Locate the cell with the specified text and output its (X, Y) center coordinate. 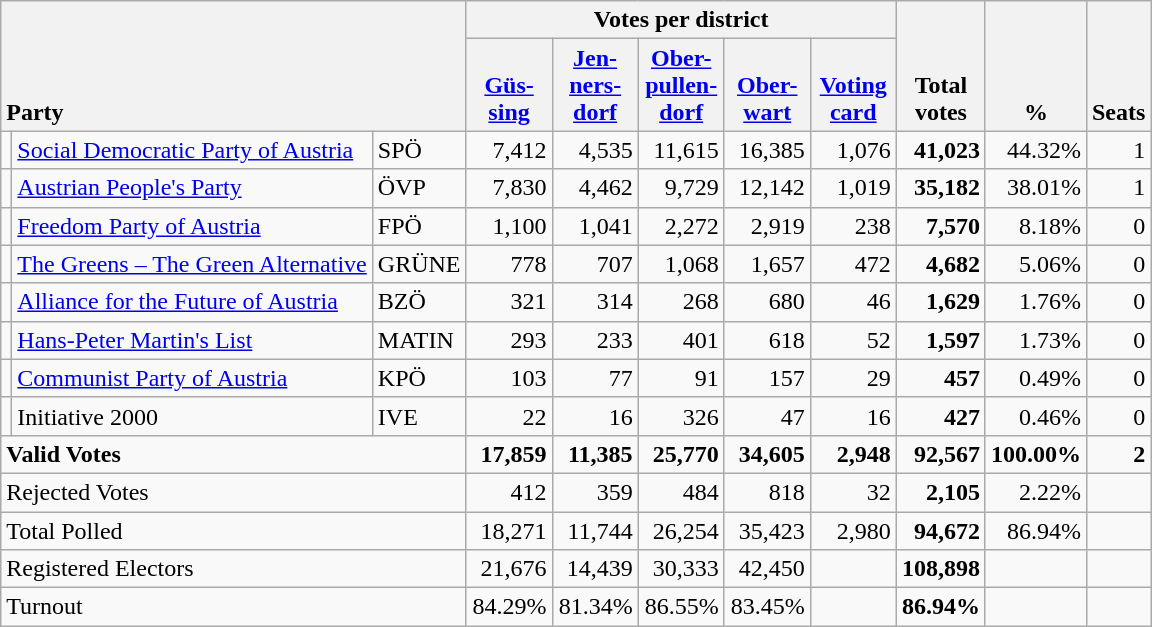
21,676 (509, 569)
The Greens – The Green Alternative (192, 264)
Rejected Votes (234, 492)
818 (767, 492)
1,657 (767, 264)
0.46% (1036, 416)
Communist Party of Austria (192, 378)
32 (853, 492)
268 (681, 302)
1,041 (595, 226)
MATIN (419, 340)
1,019 (853, 188)
707 (595, 264)
92,567 (940, 454)
46 (853, 302)
14,439 (595, 569)
47 (767, 416)
4,535 (595, 150)
2.22% (1036, 492)
91 (681, 378)
Registered Electors (234, 569)
293 (509, 340)
314 (595, 302)
Totalvotes (940, 66)
KPÖ (419, 378)
359 (595, 492)
34,605 (767, 454)
38.01% (1036, 188)
2,272 (681, 226)
2,105 (940, 492)
Votingcard (853, 85)
412 (509, 492)
5.06% (1036, 264)
1,629 (940, 302)
11,385 (595, 454)
8.18% (1036, 226)
Freedom Party of Austria (192, 226)
Hans-Peter Martin's List (192, 340)
BZÖ (419, 302)
2 (1118, 454)
Alliance for the Future of Austria (192, 302)
84.29% (509, 607)
22 (509, 416)
Seats (1118, 66)
1,068 (681, 264)
16,385 (767, 150)
427 (940, 416)
Güs-sing (509, 85)
81.34% (595, 607)
484 (681, 492)
321 (509, 302)
Social Democratic Party of Austria (192, 150)
2,980 (853, 531)
26,254 (681, 531)
44.32% (1036, 150)
18,271 (509, 531)
778 (509, 264)
4,462 (595, 188)
17,859 (509, 454)
1,100 (509, 226)
Jen-ners-dorf (595, 85)
1,597 (940, 340)
35,182 (940, 188)
52 (853, 340)
7,830 (509, 188)
Valid Votes (234, 454)
157 (767, 378)
4,682 (940, 264)
1.76% (1036, 302)
Total Polled (234, 531)
GRÜNE (419, 264)
0.49% (1036, 378)
% (1036, 66)
1.73% (1036, 340)
Party (234, 66)
41,023 (940, 150)
Initiative 2000 (192, 416)
238 (853, 226)
680 (767, 302)
457 (940, 378)
7,412 (509, 150)
IVE (419, 416)
29 (853, 378)
401 (681, 340)
77 (595, 378)
11,615 (681, 150)
Turnout (234, 607)
42,450 (767, 569)
86.55% (681, 607)
12,142 (767, 188)
FPÖ (419, 226)
100.00% (1036, 454)
ÖVP (419, 188)
83.45% (767, 607)
618 (767, 340)
108,898 (940, 569)
Ober-wart (767, 85)
25,770 (681, 454)
SPÖ (419, 150)
2,919 (767, 226)
94,672 (940, 531)
233 (595, 340)
30,333 (681, 569)
472 (853, 264)
103 (509, 378)
326 (681, 416)
35,423 (767, 531)
Ober-pullen-dorf (681, 85)
Austrian People's Party (192, 188)
1,076 (853, 150)
Votes per district (681, 20)
2,948 (853, 454)
11,744 (595, 531)
7,570 (940, 226)
9,729 (681, 188)
